Return the (X, Y) coordinate for the center point of the cell that contains the specified text.  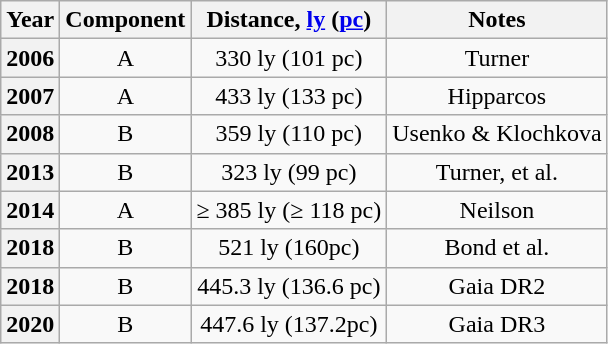
Year (30, 20)
≥ 385 ly (≥ 118 pc) (289, 210)
Usenko & Klochkova (497, 134)
447.6 ly (137.2pc) (289, 324)
Component (126, 20)
2008 (30, 134)
323 ly (99 pc) (289, 172)
2014 (30, 210)
2007 (30, 96)
2006 (30, 58)
521 ly (160pc) (289, 248)
Neilson (497, 210)
2013 (30, 172)
Hipparcos (497, 96)
Turner (497, 58)
Gaia DR3 (497, 324)
2020 (30, 324)
Notes (497, 20)
Gaia DR2 (497, 286)
Bond et al. (497, 248)
330 ly (101 pc) (289, 58)
Distance, ly (pc) (289, 20)
Turner, et al. (497, 172)
359 ly (110 pc) (289, 134)
433 ly (133 pc) (289, 96)
445.3 ly (136.6 pc) (289, 286)
